Extract the [x, y] coordinate from the center of the cell holding the provided text.  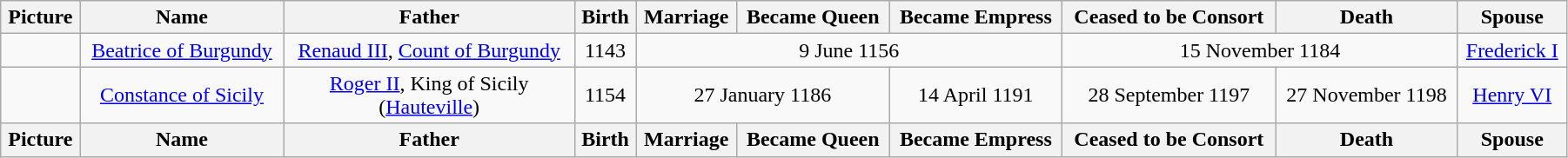
28 September 1197 [1169, 95]
Beatrice of Burgundy [182, 50]
9 June 1156 [849, 50]
Henry VI [1512, 95]
14 April 1191 [976, 95]
27 January 1186 [762, 95]
27 November 1198 [1366, 95]
15 November 1184 [1260, 50]
Roger II, King of Sicily(Hauteville) [429, 95]
Frederick I [1512, 50]
Renaud III, Count of Burgundy [429, 50]
1143 [605, 50]
Constance of Sicily [182, 95]
1154 [605, 95]
